Extract the (x, y) coordinate from the center of the cell holding the provided text.  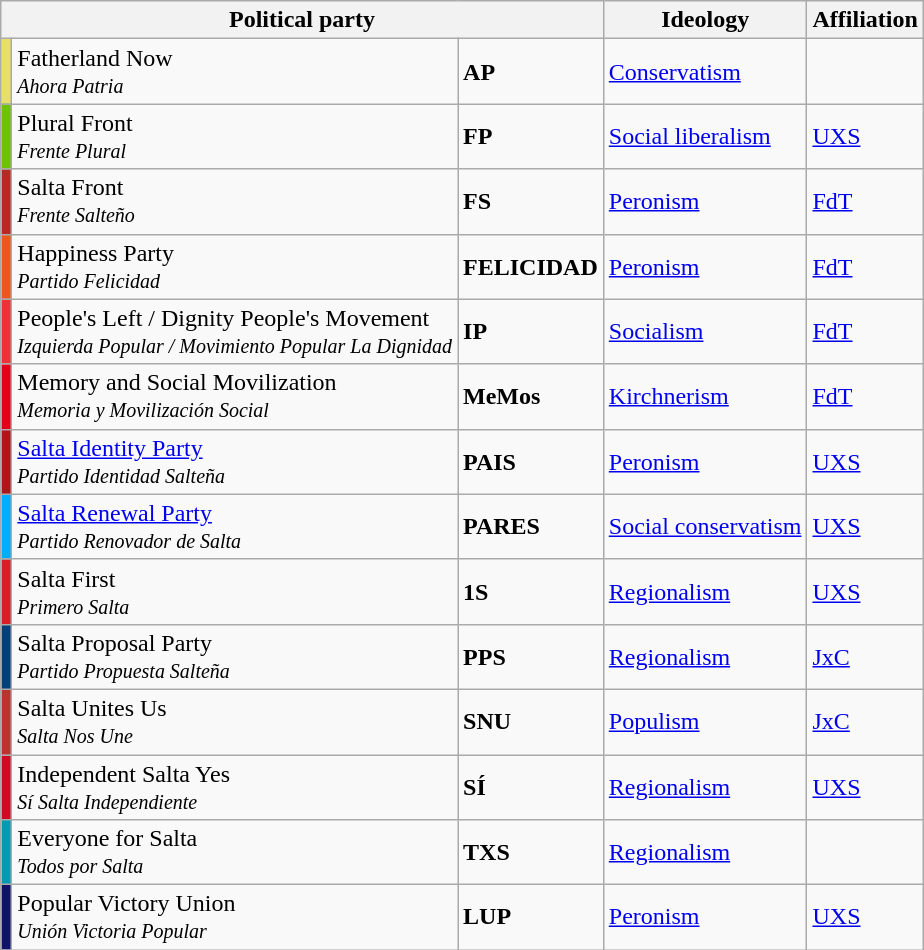
Memory and Social MovilizationMemoria y Movilización Social (235, 396)
LUP (531, 918)
Conservatism (705, 72)
Salta Renewal PartyPartido Renovador de Salta (235, 526)
PARES (531, 526)
Salta FirstPrimero Salta (235, 592)
Salta Proposal PartyPartido Propuesta Salteña (235, 656)
Fatherland NowAhora Patria (235, 72)
Social conservatism (705, 526)
FS (531, 202)
Affiliation (865, 20)
Salta Identity PartyPartido Identidad Salteña (235, 462)
TXS (531, 852)
Popular Victory UnionUnión Victoria Popular (235, 918)
Everyone for SaltaTodos por Salta (235, 852)
MeMos (531, 396)
PAIS (531, 462)
Kirchnerism (705, 396)
IP (531, 332)
PPS (531, 656)
Salta Unites UsSalta Nos Une (235, 722)
Socialism (705, 332)
FP (531, 136)
Salta FrontFrente Salteño (235, 202)
SÍ (531, 786)
Populism (705, 722)
Plural FrontFrente Plural (235, 136)
FELICIDAD (531, 266)
AP (531, 72)
Social liberalism (705, 136)
Ideology (705, 20)
Happiness PartyPartido Felicidad (235, 266)
SNU (531, 722)
1S (531, 592)
Political party (302, 20)
People's Left / Dignity People's MovementIzquierda Popular / Movimiento Popular La Dignidad (235, 332)
Independent Salta YesSí Salta Independiente (235, 786)
